Scan for the cell matching the given text and deliver its (x, y) coordinate at center. 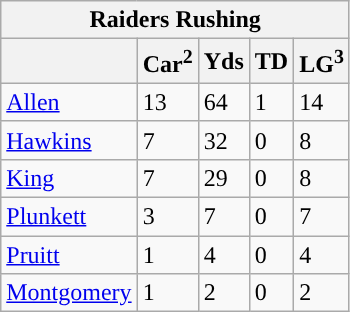
3 (168, 217)
Raiders Rushing (176, 20)
13 (168, 102)
TD (271, 62)
LG3 (322, 62)
32 (224, 140)
Car2 (168, 62)
14 (322, 102)
Plunkett (69, 217)
64 (224, 102)
29 (224, 178)
Montgomery (69, 293)
Yds (224, 62)
Allen (69, 102)
Pruitt (69, 255)
Hawkins (69, 140)
King (69, 178)
